Identify which cell holds the provided text, then report its [x, y] central coordinate. 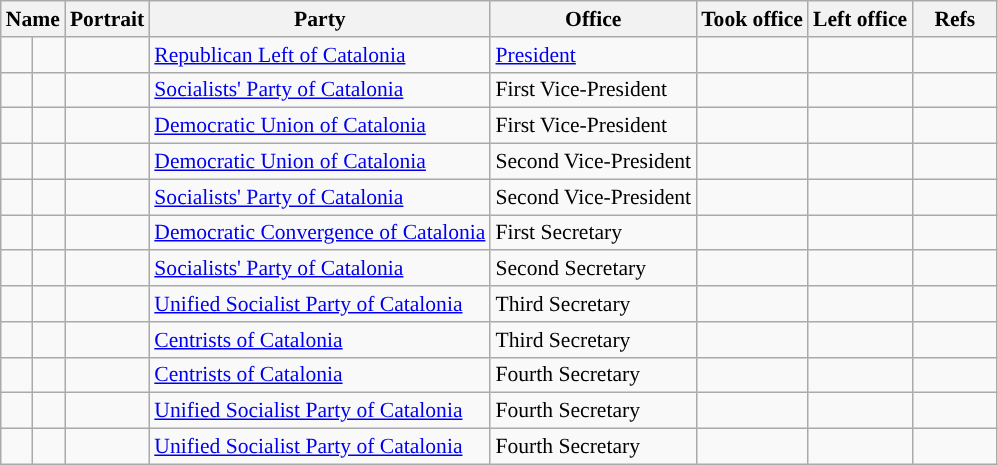
Left office [860, 19]
Republican Left of Catalonia [320, 55]
Democratic Convergence of Catalonia [320, 233]
Portrait [107, 19]
Party [320, 19]
Took office [752, 19]
Second Secretary [593, 269]
First Secretary [593, 233]
Refs [954, 19]
President [593, 55]
Office [593, 19]
Name [33, 19]
